Pinpoint the cell where the given text exists, returning its (X, Y) midpoint coordinate. 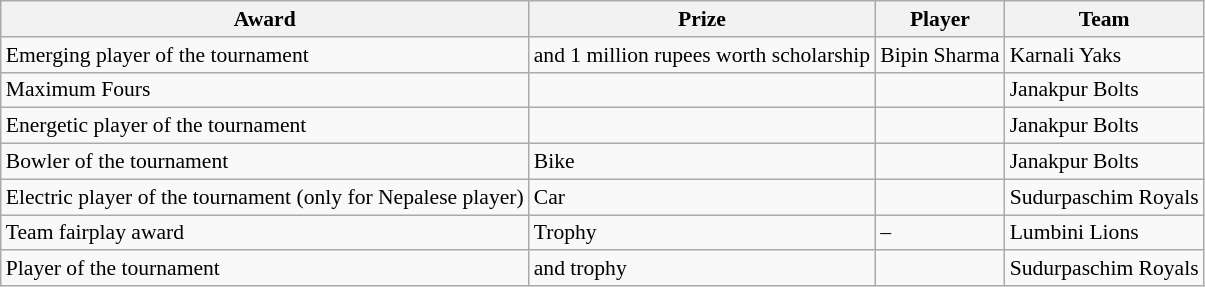
Prize (702, 19)
Karnali Yaks (1104, 55)
– (940, 233)
Electric player of the tournament (only for Nepalese player) (265, 197)
Emerging player of the tournament (265, 55)
Car (702, 197)
Lumbini Lions (1104, 233)
Player (940, 19)
and trophy (702, 269)
Team (1104, 19)
Trophy (702, 233)
Award (265, 19)
Energetic player of the tournament (265, 126)
Player of the tournament (265, 269)
Maximum Fours (265, 90)
Bike (702, 162)
Team fairplay award (265, 233)
and 1 million rupees worth scholarship (702, 55)
Bowler of the tournament (265, 162)
Bipin Sharma (940, 55)
